Output the (X, Y) coordinate of the center of the cell containing the given text.  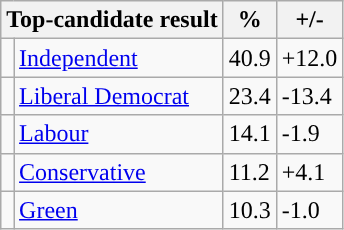
Labour (119, 134)
+4.1 (310, 172)
-13.4 (310, 96)
14.1 (250, 134)
Green (119, 210)
23.4 (250, 96)
11.2 (250, 172)
40.9 (250, 58)
-1.9 (310, 134)
+12.0 (310, 58)
Liberal Democrat (119, 96)
Top-candidate result (112, 20)
% (250, 20)
+/- (310, 20)
Conservative (119, 172)
-1.0 (310, 210)
10.3 (250, 210)
Independent (119, 58)
